Find where the given text appears and provide that cell's center as (x, y) coordinate. 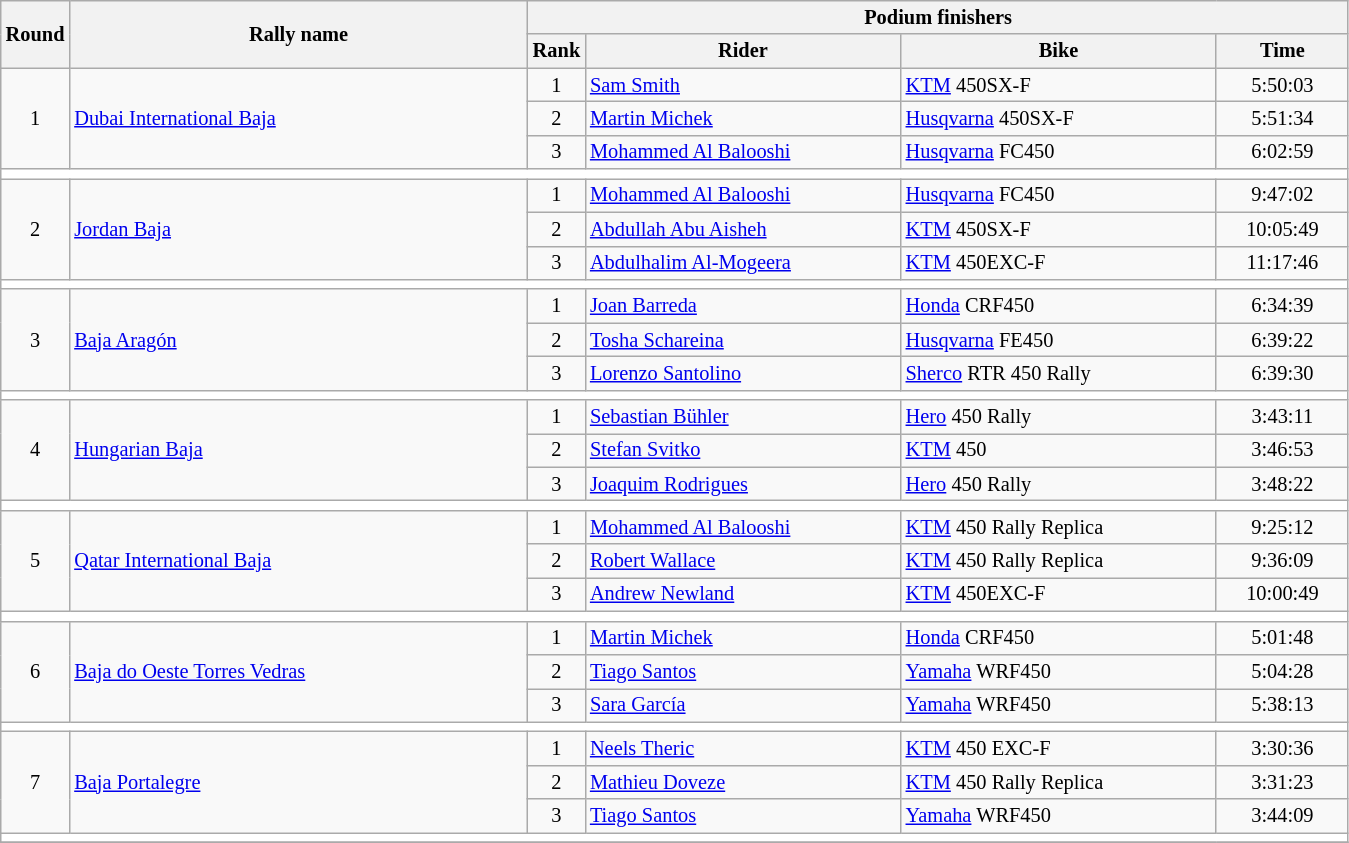
Abdulhalim Al-Mogeera (743, 263)
6 (36, 672)
9:25:12 (1282, 527)
5:50:03 (1282, 85)
KTM 450 EXC-F (1059, 748)
Baja do Oeste Torres Vedras (298, 672)
Tosha Schareina (743, 340)
Joan Barreda (743, 306)
Joaquim Rodrigues (743, 484)
Baja Aragón (298, 340)
5 (36, 560)
Husqvarna FE450 (1059, 340)
Jordan Baja (298, 228)
6:39:30 (1282, 373)
3:44:09 (1282, 816)
3:31:23 (1282, 782)
7 (36, 782)
5:04:28 (1282, 671)
4 (36, 450)
Baja Portalegre (298, 782)
6:39:22 (1282, 340)
10:05:49 (1282, 229)
Bike (1059, 51)
6:34:39 (1282, 306)
Lorenzo Santolino (743, 373)
Rank (556, 51)
Dubai International Baja (298, 118)
5:01:48 (1282, 638)
Hungarian Baja (298, 450)
Abdullah Abu Aisheh (743, 229)
3:48:22 (1282, 484)
10:00:49 (1282, 594)
9:36:09 (1282, 561)
Round (36, 34)
Stefan Svitko (743, 450)
6:02:59 (1282, 152)
Rider (743, 51)
9:47:02 (1282, 195)
3:43:11 (1282, 417)
Time (1282, 51)
Qatar International Baja (298, 560)
Robert Wallace (743, 561)
Sherco RTR 450 Rally (1059, 373)
Neels Theric (743, 748)
5:51:34 (1282, 118)
3:30:36 (1282, 748)
5:38:13 (1282, 705)
Podium finishers (938, 17)
Sam Smith (743, 85)
Rally name (298, 34)
3:46:53 (1282, 450)
11:17:46 (1282, 263)
Mathieu Doveze (743, 782)
Sebastian Bühler (743, 417)
Husqvarna 450SX-F (1059, 118)
Andrew Newland (743, 594)
KTM 450 (1059, 450)
Sara García (743, 705)
